Determine the [X, Y] coordinate at the center of the cell enclosing the given text.  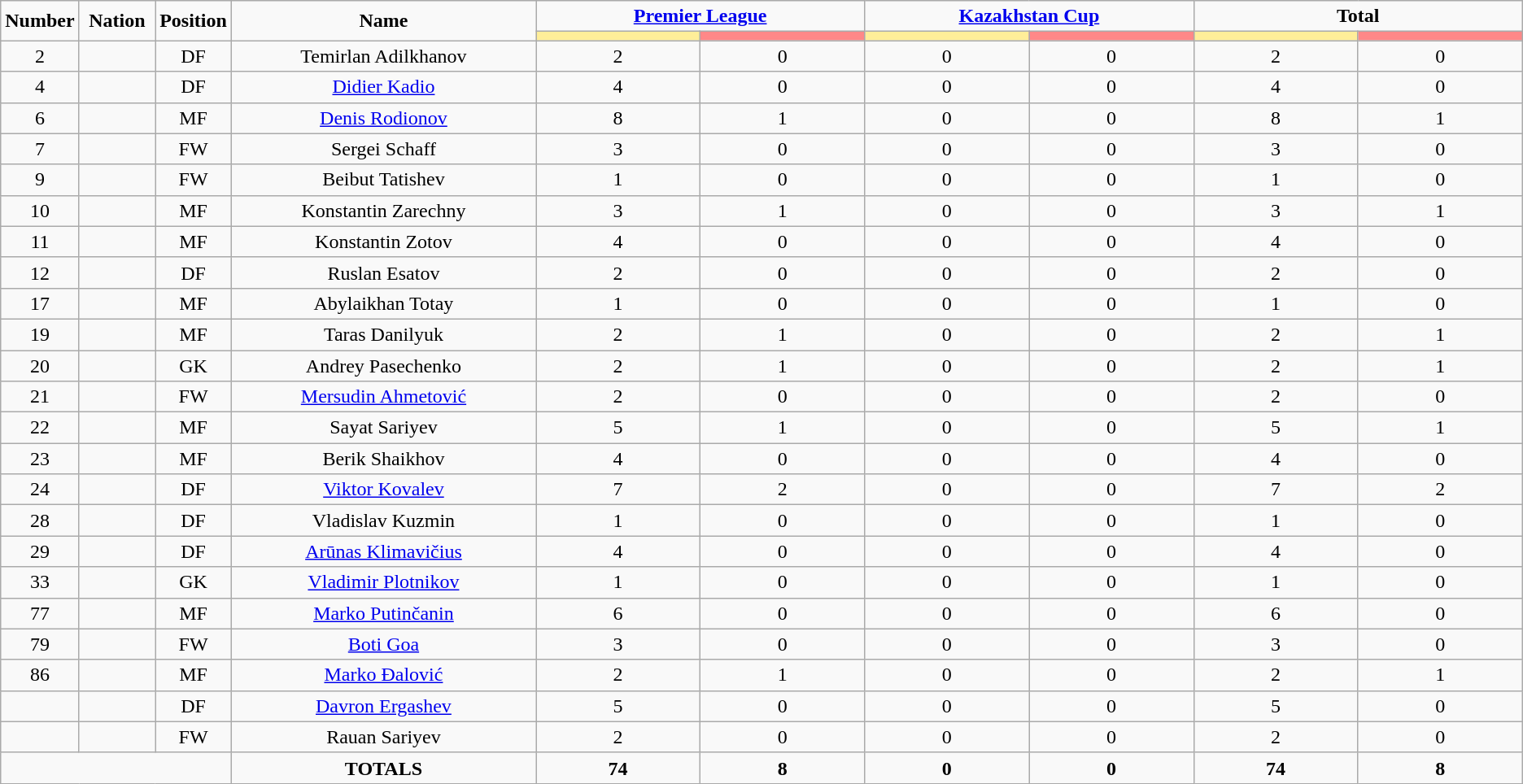
22 [40, 428]
Temirlan Adilkhanov [383, 56]
Berik Shaikhov [383, 459]
Sayat Sariyev [383, 428]
Nation [117, 21]
9 [40, 180]
10 [40, 211]
Beibut Tatishev [383, 180]
Mersudin Ahmetović [383, 397]
28 [40, 520]
23 [40, 459]
20 [40, 365]
Ruslan Esatov [383, 272]
Position [194, 21]
12 [40, 272]
Arūnas Klimavičius [383, 551]
Name [383, 21]
21 [40, 397]
33 [40, 582]
Konstantin Zotov [383, 242]
TOTALS [383, 768]
Didier Kadio [383, 87]
24 [40, 490]
Boti Goa [383, 644]
Vladislav Kuzmin [383, 520]
Denis Rodionov [383, 118]
17 [40, 303]
Sergei Schaff [383, 149]
Total [1358, 16]
Rauan Sariyev [383, 737]
77 [40, 613]
11 [40, 242]
Kazakhstan Cup [1029, 16]
Abylaikhan Totay [383, 303]
Viktor Kovalev [383, 490]
19 [40, 334]
29 [40, 551]
Marko Putinčanin [383, 613]
Taras Danilyuk [383, 334]
Davron Ergashev [383, 706]
Marko Đalović [383, 675]
79 [40, 644]
Number [40, 21]
86 [40, 675]
Premier League [700, 16]
Vladimir Plotnikov [383, 582]
Konstantin Zarechny [383, 211]
Andrey Pasechenko [383, 365]
